Search for the cell housing the specified text and yield its [x, y] center coordinate. 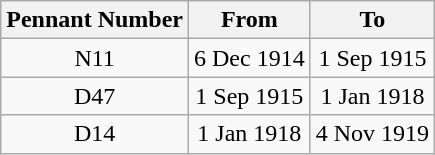
6 Dec 1914 [249, 58]
D14 [95, 134]
From [249, 20]
D47 [95, 96]
4 Nov 1919 [372, 134]
To [372, 20]
N11 [95, 58]
Pennant Number [95, 20]
